Return the [x, y] coordinate for the center point of the cell that contains the specified text.  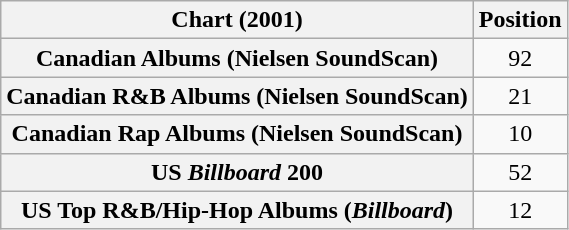
Canadian R&B Albums (Nielsen SoundScan) [238, 96]
52 [520, 172]
Canadian Albums (Nielsen SoundScan) [238, 58]
Position [520, 20]
12 [520, 210]
21 [520, 96]
92 [520, 58]
Canadian Rap Albums (Nielsen SoundScan) [238, 134]
10 [520, 134]
US Top R&B/Hip-Hop Albums (Billboard) [238, 210]
Chart (2001) [238, 20]
US Billboard 200 [238, 172]
